Scan for the cell matching the given text and deliver its [x, y] coordinate at center. 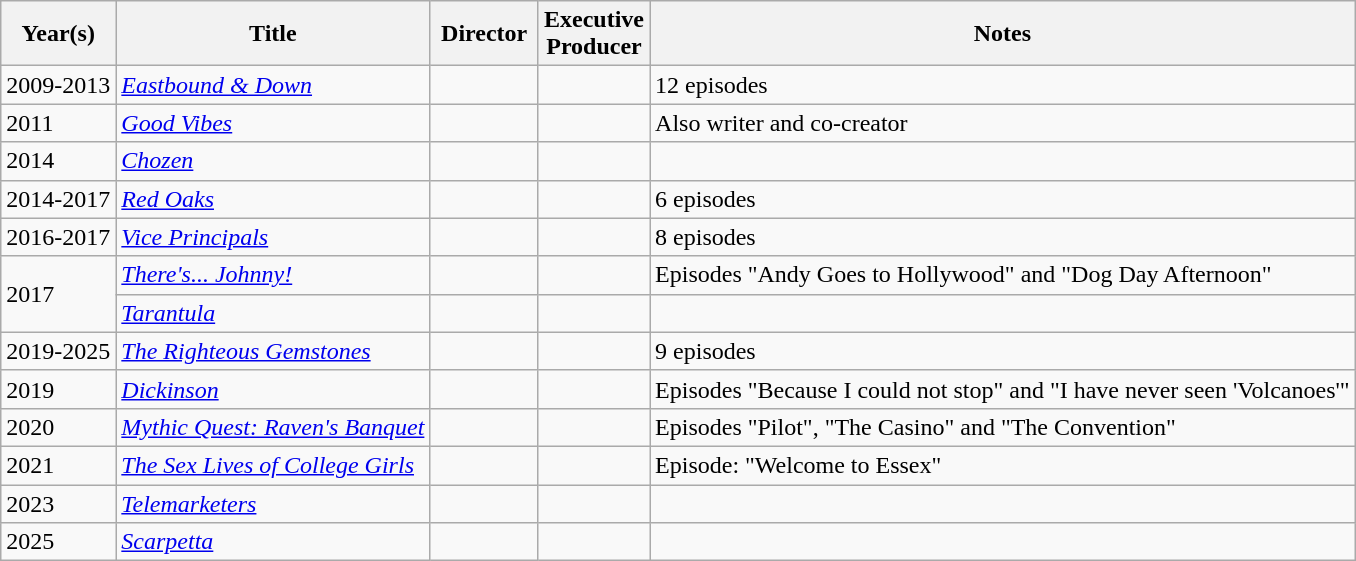
Vice Principals [273, 237]
2011 [58, 123]
12 episodes [1003, 85]
2019-2025 [58, 351]
2014 [58, 161]
Director [484, 34]
Episodes "Andy Goes to Hollywood" and "Dog Day Afternoon" [1003, 275]
Also writer and co-creator [1003, 123]
6 episodes [1003, 199]
2021 [58, 465]
Tarantula [273, 313]
2023 [58, 503]
Eastbound & Down [273, 85]
Telemarketers [273, 503]
Mythic Quest: Raven's Banquet [273, 427]
Red Oaks [273, 199]
Chozen [273, 161]
Episodes "Pilot", "The Casino" and "The Convention" [1003, 427]
8 episodes [1003, 237]
Title [273, 34]
2017 [58, 294]
2019 [58, 389]
2016-2017 [58, 237]
ExecutiveProducer [594, 34]
2014-2017 [58, 199]
There's... Johnny! [273, 275]
Notes [1003, 34]
2020 [58, 427]
Episode: "Welcome to Essex" [1003, 465]
9 episodes [1003, 351]
Dickinson [273, 389]
2025 [58, 542]
Good Vibes [273, 123]
The Righteous Gemstones [273, 351]
The Sex Lives of College Girls [273, 465]
Year(s) [58, 34]
2009-2013 [58, 85]
Scarpetta [273, 542]
Episodes "Because I could not stop" and "I have never seen 'Volcanoes'" [1003, 389]
